Return the [X, Y] coordinate for the center point of the cell that contains the specified text.  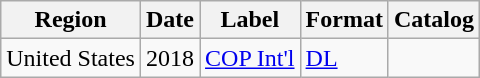
COP Int'l [250, 58]
United States [71, 58]
Date [170, 20]
DL [344, 58]
2018 [170, 58]
Catalog [434, 20]
Region [71, 20]
Label [250, 20]
Format [344, 20]
